Detect which cell encompasses the target text, then output its [X, Y] center coordinate. 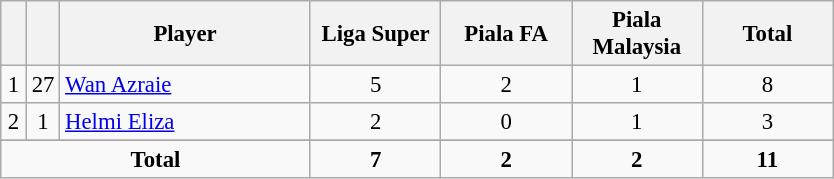
Piala FA [506, 34]
11 [768, 160]
Wan Azraie [186, 85]
27 [42, 85]
7 [376, 160]
Piala Malaysia [638, 34]
Helmi Eliza [186, 122]
5 [376, 85]
3 [768, 122]
Liga Super [376, 34]
0 [506, 122]
8 [768, 85]
Player [186, 34]
